Scan for the cell matching the given text and deliver its (X, Y) coordinate at center. 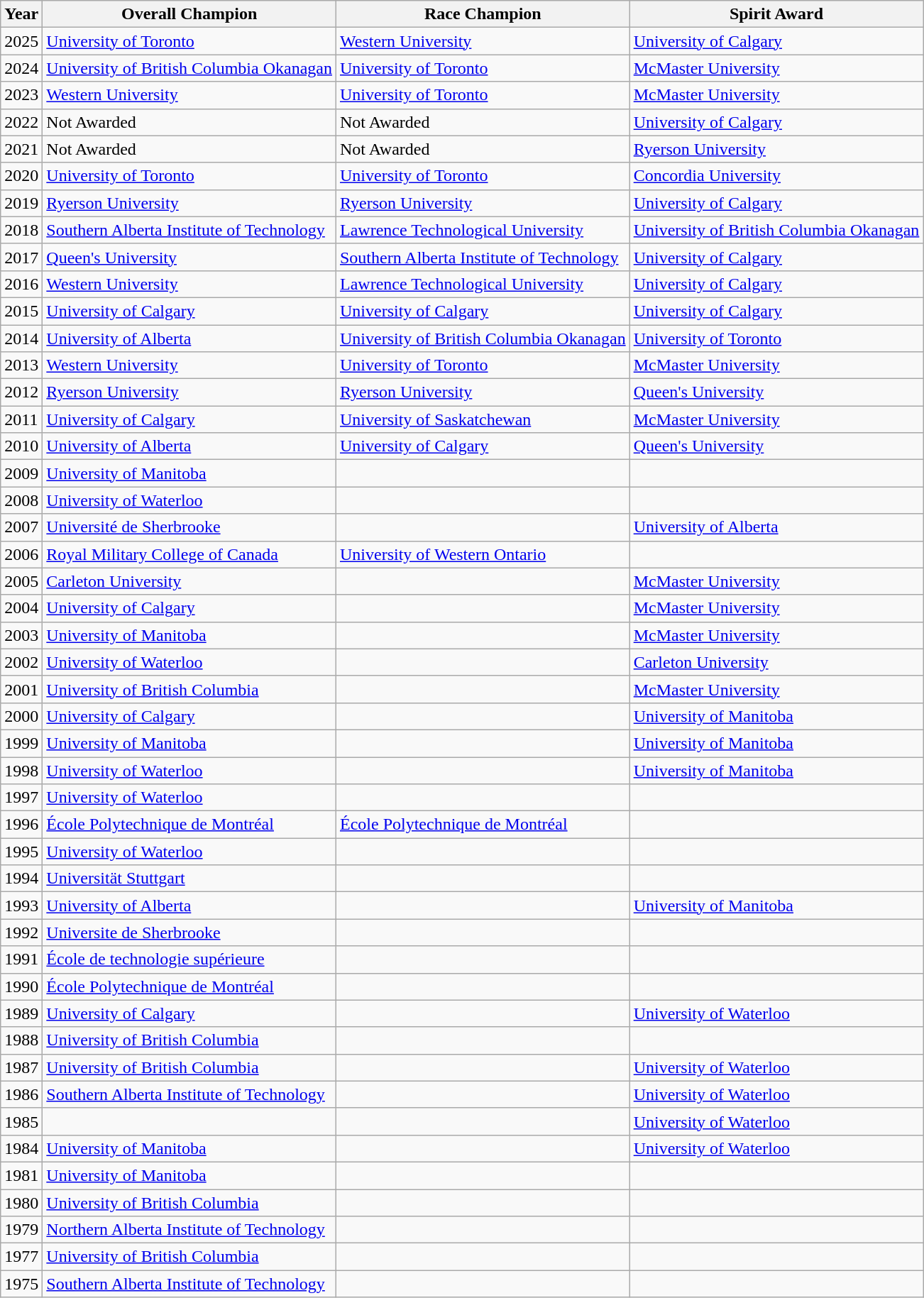
2019 (21, 203)
1981 (21, 1175)
Université de Sherbrooke (189, 527)
2018 (21, 230)
2010 (21, 446)
Concordia University (776, 176)
2008 (21, 500)
1990 (21, 986)
1994 (21, 879)
Year (21, 14)
2012 (21, 392)
1988 (21, 1040)
Spirit Award (776, 14)
1995 (21, 852)
1998 (21, 770)
2024 (21, 68)
Royal Military College of Canada (189, 554)
1999 (21, 743)
1985 (21, 1121)
2009 (21, 473)
1975 (21, 1284)
2016 (21, 284)
2017 (21, 257)
2002 (21, 662)
Race Champion (483, 14)
1992 (21, 933)
Overall Champion (189, 14)
1989 (21, 1013)
2000 (21, 716)
École de technologie supérieure (189, 959)
2014 (21, 339)
1977 (21, 1257)
1997 (21, 798)
2020 (21, 176)
1979 (21, 1230)
2007 (21, 527)
1991 (21, 959)
2001 (21, 689)
1984 (21, 1148)
2022 (21, 122)
1987 (21, 1067)
1993 (21, 906)
2005 (21, 581)
Universität Stuttgart (189, 879)
1986 (21, 1094)
1980 (21, 1203)
2006 (21, 554)
Northern Alberta Institute of Technology (189, 1230)
2013 (21, 365)
University of Western Ontario (483, 554)
University of Saskatchewan (483, 419)
1996 (21, 825)
2004 (21, 608)
Universite de Sherbrooke (189, 933)
2023 (21, 95)
2025 (21, 41)
2011 (21, 419)
2021 (21, 149)
2003 (21, 635)
2015 (21, 311)
